Extract the [x, y] coordinate from the center of the cell holding the provided text.  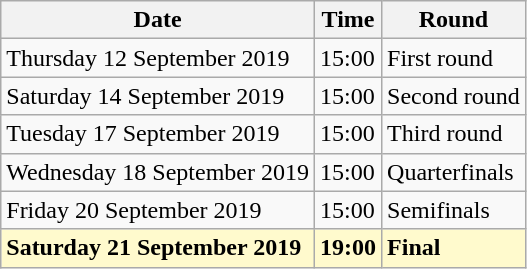
Second round [454, 96]
Semifinals [454, 210]
Quarterfinals [454, 172]
Date [158, 20]
Friday 20 September 2019 [158, 210]
Saturday 21 September 2019 [158, 248]
Third round [454, 134]
Thursday 12 September 2019 [158, 58]
Saturday 14 September 2019 [158, 96]
Round [454, 20]
Final [454, 248]
Tuesday 17 September 2019 [158, 134]
Time [348, 20]
First round [454, 58]
Wednesday 18 September 2019 [158, 172]
19:00 [348, 248]
